Capture the cell that displays the provided text and extract its [x, y] central coordinate. 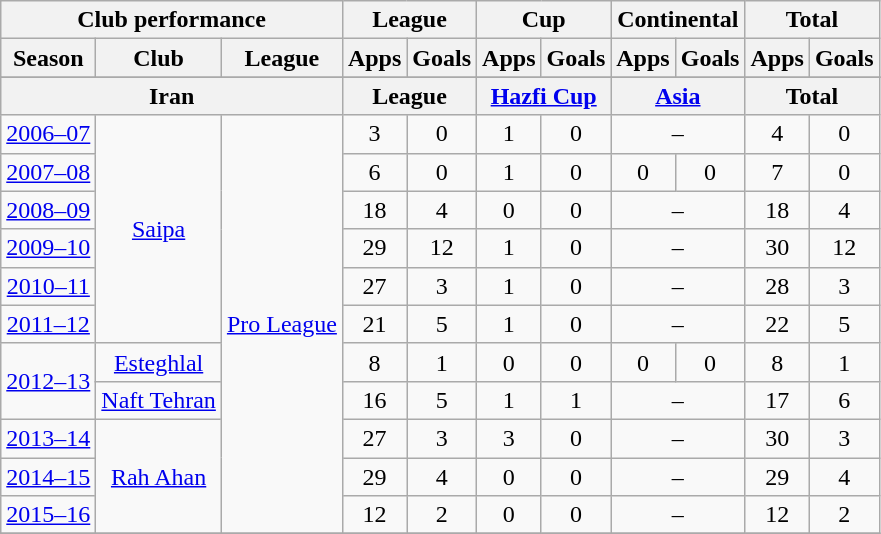
Esteghlal [159, 362]
21 [374, 324]
Asia [678, 96]
2006–07 [48, 134]
2008–09 [48, 210]
16 [374, 400]
17 [777, 400]
Iran [172, 96]
7 [777, 172]
Rah Ahan [159, 476]
Cup [544, 20]
Club performance [172, 20]
Saipa [159, 229]
2013–14 [48, 438]
2012–13 [48, 381]
22 [777, 324]
2009–10 [48, 248]
Pro League [282, 324]
2015–16 [48, 515]
Season [48, 58]
28 [777, 286]
Continental [678, 20]
Naft Tehran [159, 400]
2014–15 [48, 477]
2011–12 [48, 324]
Hazfi Cup [544, 96]
Club [159, 58]
2010–11 [48, 286]
2007–08 [48, 172]
